Scan for the cell matching the given text and deliver its [X, Y] coordinate at center. 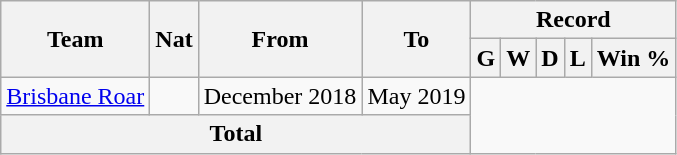
Team [76, 39]
Total [236, 134]
L [578, 58]
May 2019 [416, 96]
Win % [634, 58]
G [486, 58]
Record [574, 20]
Brisbane Roar [76, 96]
Nat [174, 39]
W [518, 58]
D [550, 58]
From [280, 39]
December 2018 [280, 96]
To [416, 39]
